Detect which cell encompasses the target text, then output its (x, y) center coordinate. 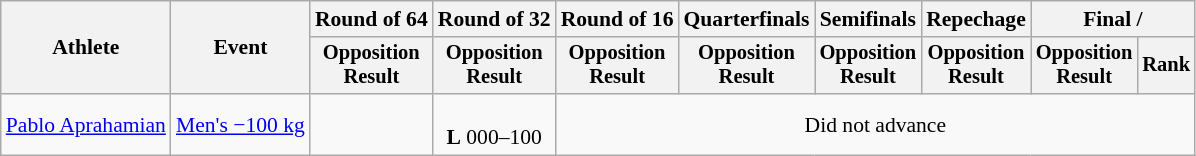
Round of 16 (618, 19)
Did not advance (876, 124)
Athlete (86, 48)
Quarterfinals (747, 19)
L 000–100 (494, 124)
Semifinals (868, 19)
Event (240, 48)
Final / (1113, 19)
Men's −100 kg (240, 124)
Rank (1166, 66)
Round of 32 (494, 19)
Round of 64 (372, 19)
Pablo Aprahamian (86, 124)
Repechage (976, 19)
